Output the (x, y) coordinate of the center of the cell containing the given text.  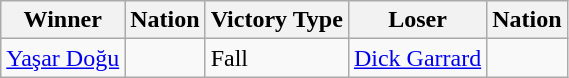
Victory Type (276, 20)
Dick Garrard (417, 58)
Winner (63, 20)
Fall (276, 58)
Yaşar Doğu (63, 58)
Loser (417, 20)
